Provide the (x, y) coordinate of the cell's center where the given text is located.  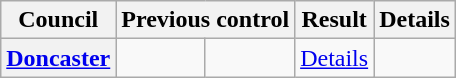
Result (334, 20)
Previous control (206, 20)
Council (58, 20)
Doncaster (58, 58)
